Detect which cell encompasses the target text, then output its (x, y) center coordinate. 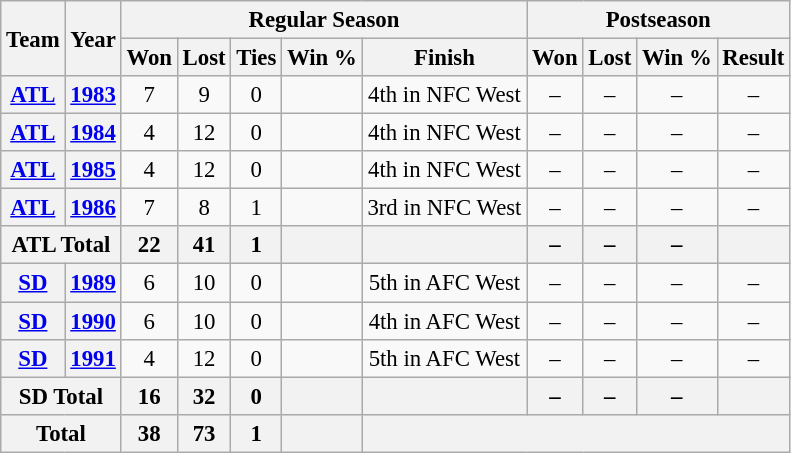
Total (61, 433)
1983 (93, 95)
1989 (93, 283)
32 (204, 396)
SD Total (61, 396)
73 (204, 433)
38 (149, 433)
22 (149, 245)
41 (204, 245)
4th in AFC West (444, 321)
1986 (93, 208)
8 (204, 208)
Postseason (658, 20)
Ties (256, 58)
1990 (93, 321)
Year (93, 38)
Team (33, 38)
1984 (93, 133)
Regular Season (324, 20)
ATL Total (61, 245)
Result (754, 58)
3rd in NFC West (444, 208)
9 (204, 95)
Finish (444, 58)
16 (149, 396)
1991 (93, 358)
1985 (93, 170)
